Return the (x, y) coordinate for the center point of the cell that contains the specified text.  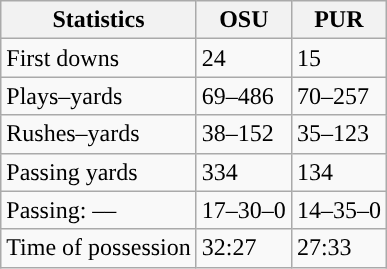
32:27 (244, 248)
First downs (99, 58)
Statistics (99, 20)
334 (244, 172)
15 (338, 58)
38–152 (244, 134)
Plays–yards (99, 96)
OSU (244, 20)
Passing: –– (99, 210)
17–30–0 (244, 210)
Time of possession (99, 248)
69–486 (244, 96)
Passing yards (99, 172)
27:33 (338, 248)
Rushes–yards (99, 134)
14–35–0 (338, 210)
134 (338, 172)
PUR (338, 20)
24 (244, 58)
70–257 (338, 96)
35–123 (338, 134)
